Extract the (X, Y) coordinate from the center of the cell holding the provided text.  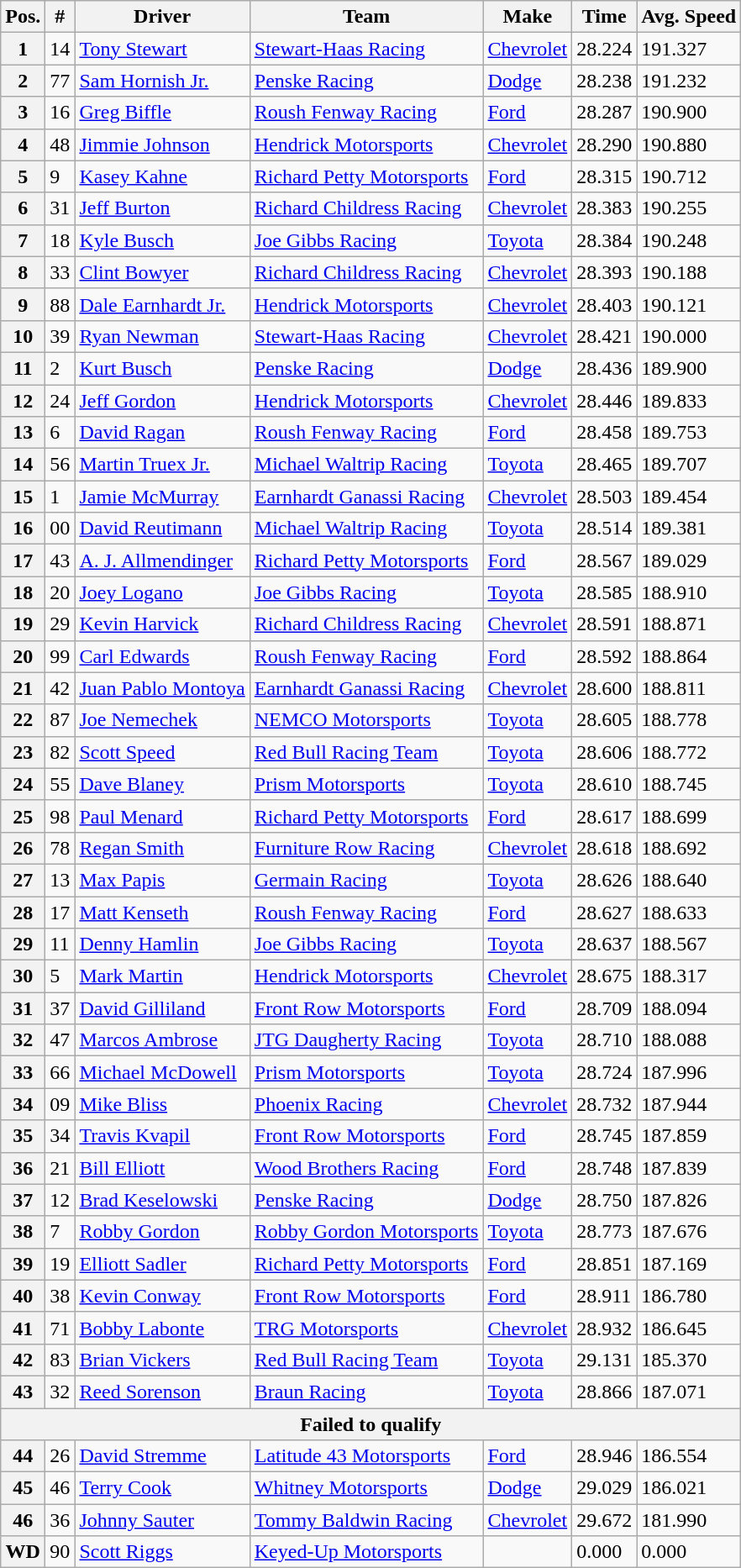
Max Papis (162, 880)
28.748 (605, 1168)
Mike Bliss (162, 1104)
90 (60, 1552)
Johnny Sauter (162, 1520)
188.088 (689, 1040)
191.232 (689, 81)
188.864 (689, 656)
186.021 (689, 1488)
Scott Riggs (162, 1552)
82 (60, 752)
190.000 (689, 336)
28.618 (605, 848)
David Reutimann (162, 529)
Sam Hornish Jr. (162, 81)
28.724 (605, 1072)
Scott Speed (162, 752)
28.224 (605, 49)
28.932 (605, 1328)
Kevin Harvick (162, 624)
25 (24, 816)
28.514 (605, 529)
Furniture Row Racing (366, 848)
40 (24, 1296)
27 (24, 880)
Make (528, 17)
188.633 (689, 912)
A. J. Allmendinger (162, 560)
44 (24, 1456)
88 (60, 304)
187.996 (689, 1072)
Wood Brothers Racing (366, 1168)
Dale Earnhardt Jr. (162, 304)
189.900 (689, 368)
JTG Daugherty Racing (366, 1040)
3 (24, 113)
28.866 (605, 1392)
28.287 (605, 113)
28.750 (605, 1200)
190.255 (689, 208)
66 (60, 1072)
28.606 (605, 752)
83 (60, 1360)
71 (60, 1328)
28.567 (605, 560)
187.839 (689, 1168)
28.403 (605, 304)
188.317 (689, 976)
56 (60, 465)
28.600 (605, 688)
181.990 (689, 1520)
28.627 (605, 912)
Bobby Labonte (162, 1328)
Martin Truex Jr. (162, 465)
28.732 (605, 1104)
TRG Motorsports (366, 1328)
189.707 (689, 465)
28.503 (605, 497)
NEMCO Motorsports (366, 720)
Denny Hamlin (162, 944)
188.640 (689, 880)
Pos. (24, 17)
186.645 (689, 1328)
Brian Vickers (162, 1360)
Latitude 43 Motorsports (366, 1456)
187.944 (689, 1104)
28.626 (605, 880)
Mark Martin (162, 976)
187.676 (689, 1232)
87 (60, 720)
Tony Stewart (162, 49)
Brad Keselowski (162, 1200)
41 (24, 1328)
48 (60, 145)
28.911 (605, 1296)
28.745 (605, 1136)
09 (60, 1104)
29.029 (605, 1488)
190.121 (689, 304)
28.610 (605, 784)
28.436 (605, 368)
Dave Blaney (162, 784)
190.712 (689, 176)
Robby Gordon (162, 1232)
29.672 (605, 1520)
45 (24, 1488)
189.381 (689, 529)
28.617 (605, 816)
Reed Sorenson (162, 1392)
35 (24, 1136)
Avg. Speed (689, 17)
28.458 (605, 433)
15 (24, 497)
Robby Gordon Motorsports (366, 1232)
190.880 (689, 145)
189.454 (689, 497)
188.778 (689, 720)
Michael McDowell (162, 1072)
188.811 (689, 688)
190.248 (689, 240)
Germain Racing (366, 880)
28 (24, 912)
Kyle Busch (162, 240)
Kurt Busch (162, 368)
Juan Pablo Montoya (162, 688)
189.753 (689, 433)
Joe Nemechek (162, 720)
28.315 (605, 176)
Whitney Motorsports (366, 1488)
David Stremme (162, 1456)
Failed to qualify (371, 1424)
28.946 (605, 1456)
28.585 (605, 592)
187.071 (689, 1392)
190.900 (689, 113)
188.094 (689, 1008)
191.327 (689, 49)
Paul Menard (162, 816)
David Gilliland (162, 1008)
99 (60, 656)
28.637 (605, 944)
Ryan Newman (162, 336)
190.188 (689, 272)
# (60, 17)
Clint Bowyer (162, 272)
10 (24, 336)
Driver (162, 17)
Phoenix Racing (366, 1104)
Jimmie Johnson (162, 145)
00 (60, 529)
Regan Smith (162, 848)
28.851 (605, 1264)
28.709 (605, 1008)
Jeff Gordon (162, 401)
28.393 (605, 272)
188.910 (689, 592)
28.446 (605, 401)
Joey Logano (162, 592)
187.169 (689, 1264)
Braun Racing (366, 1392)
Kevin Conway (162, 1296)
98 (60, 816)
Time (605, 17)
Kasey Kahne (162, 176)
28.773 (605, 1232)
Tommy Baldwin Racing (366, 1520)
28.592 (605, 656)
55 (60, 784)
Matt Kenseth (162, 912)
188.567 (689, 944)
Marcos Ambrose (162, 1040)
Bill Elliott (162, 1168)
Terry Cook (162, 1488)
23 (24, 752)
4 (24, 145)
188.692 (689, 848)
8 (24, 272)
186.780 (689, 1296)
29.131 (605, 1360)
28.675 (605, 976)
185.370 (689, 1360)
Elliott Sadler (162, 1264)
47 (60, 1040)
28.384 (605, 240)
28.238 (605, 81)
187.826 (689, 1200)
189.833 (689, 401)
188.772 (689, 752)
187.859 (689, 1136)
WD (24, 1552)
Travis Kvapil (162, 1136)
Team (366, 17)
28.290 (605, 145)
78 (60, 848)
30 (24, 976)
77 (60, 81)
188.745 (689, 784)
188.699 (689, 816)
Jamie McMurray (162, 497)
28.605 (605, 720)
22 (24, 720)
Jeff Burton (162, 208)
David Ragan (162, 433)
28.383 (605, 208)
Greg Biffle (162, 113)
28.710 (605, 1040)
28.421 (605, 336)
Carl Edwards (162, 656)
28.591 (605, 624)
28.465 (605, 465)
186.554 (689, 1456)
188.871 (689, 624)
Keyed-Up Motorsports (366, 1552)
189.029 (689, 560)
